Scan for the cell matching the given text and deliver its (x, y) coordinate at center. 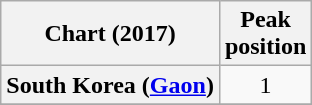
South Korea (Gaon) (110, 85)
1 (265, 85)
Peakposition (265, 34)
Chart (2017) (110, 34)
